For the text-containing cell, return its midpoint in [x, y] coordinate format. 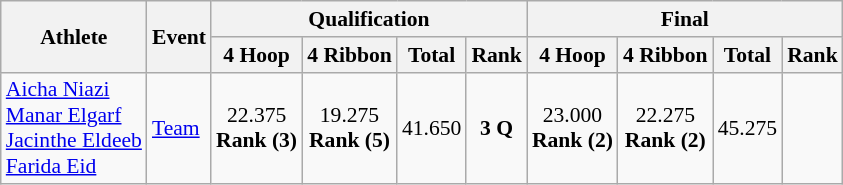
Qualification [369, 19]
45.275 [748, 128]
3 Q [496, 128]
22.375Rank (3) [256, 128]
41.650 [432, 128]
19.275Rank (5) [350, 128]
22.275Rank (2) [666, 128]
Team [179, 128]
Athlete [74, 36]
Final [685, 19]
Aicha NiaziManar ElgarfJacinthe EldeebFarida Eid [74, 128]
23.000Rank (2) [572, 128]
Event [179, 36]
